For the text-containing cell, return its midpoint in (x, y) coordinate format. 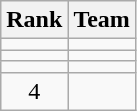
4 (34, 91)
Rank (34, 20)
Team (102, 20)
